For the text-containing cell, return its midpoint in [X, Y] coordinate format. 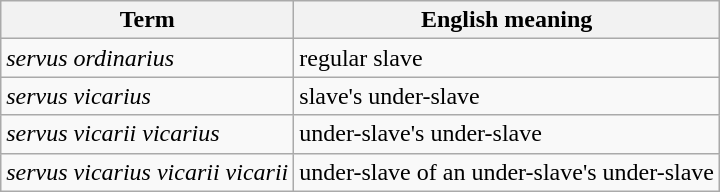
regular slave [507, 58]
under-slave of an under-slave's under-slave [507, 172]
servus ordinarius [148, 58]
servus vicarius [148, 96]
English meaning [507, 20]
servus vicarius vicarii vicarii [148, 172]
under-slave's under-slave [507, 134]
servus vicarii vicarius [148, 134]
slave's under-slave [507, 96]
Term [148, 20]
